Identify which cell holds the provided text, then report its (x, y) central coordinate. 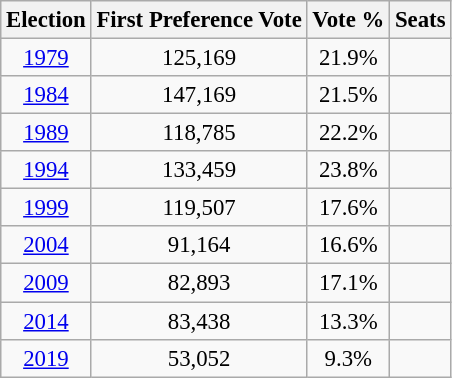
Vote % (348, 20)
Election (46, 20)
125,169 (199, 58)
First Preference Vote (199, 20)
16.6% (348, 245)
2009 (46, 283)
82,893 (199, 283)
17.6% (348, 208)
1984 (46, 95)
119,507 (199, 208)
118,785 (199, 133)
21.5% (348, 95)
Seats (420, 20)
17.1% (348, 283)
2004 (46, 245)
2014 (46, 321)
83,438 (199, 321)
21.9% (348, 58)
147,169 (199, 95)
91,164 (199, 245)
22.2% (348, 133)
53,052 (199, 358)
1999 (46, 208)
23.8% (348, 170)
9.3% (348, 358)
1994 (46, 170)
1979 (46, 58)
2019 (46, 358)
133,459 (199, 170)
13.3% (348, 321)
1989 (46, 133)
